For the text-containing cell, return its midpoint in (X, Y) coordinate format. 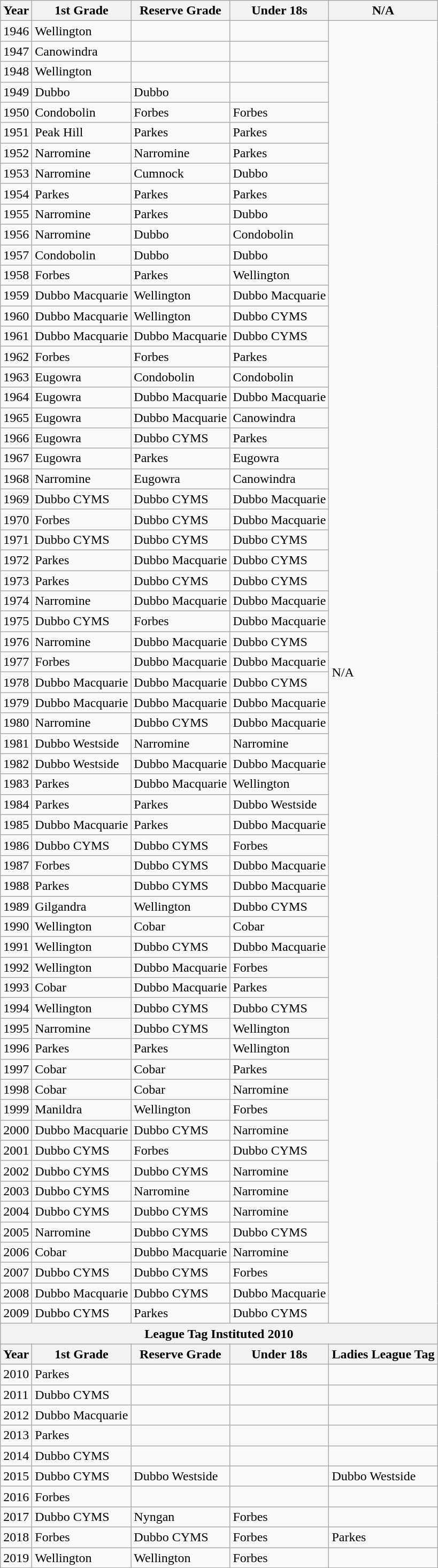
2011 (16, 1395)
2012 (16, 1415)
2013 (16, 1435)
1995 (16, 1028)
1976 (16, 642)
2008 (16, 1293)
2019 (16, 1558)
1955 (16, 214)
1948 (16, 72)
1954 (16, 194)
1966 (16, 438)
2018 (16, 1537)
Manildra (81, 1110)
1977 (16, 662)
1967 (16, 458)
1974 (16, 601)
1981 (16, 743)
1983 (16, 784)
2001 (16, 1150)
2004 (16, 1211)
1984 (16, 804)
2009 (16, 1313)
1962 (16, 357)
Gilgandra (81, 906)
1975 (16, 621)
2005 (16, 1232)
2016 (16, 1496)
1978 (16, 682)
1961 (16, 336)
1950 (16, 112)
Cumnock (181, 173)
1969 (16, 499)
1973 (16, 580)
1980 (16, 723)
1999 (16, 1110)
2000 (16, 1130)
1987 (16, 865)
1982 (16, 764)
League Tag Instituted 2010 (219, 1334)
2007 (16, 1273)
1951 (16, 133)
1996 (16, 1049)
1993 (16, 988)
1949 (16, 92)
1963 (16, 377)
1985 (16, 825)
1986 (16, 845)
1979 (16, 703)
1957 (16, 255)
1959 (16, 296)
2010 (16, 1374)
1988 (16, 886)
2003 (16, 1191)
1970 (16, 519)
1964 (16, 397)
1998 (16, 1089)
1971 (16, 540)
1958 (16, 275)
1946 (16, 31)
2017 (16, 1517)
1994 (16, 1008)
1965 (16, 418)
Ladies League Tag (383, 1354)
1947 (16, 51)
1990 (16, 927)
2002 (16, 1171)
1956 (16, 234)
1997 (16, 1069)
2006 (16, 1252)
Nyngan (181, 1517)
1960 (16, 316)
1952 (16, 153)
1968 (16, 479)
1972 (16, 560)
1991 (16, 947)
2015 (16, 1476)
2014 (16, 1456)
Peak Hill (81, 133)
1992 (16, 967)
1953 (16, 173)
1989 (16, 906)
